Identify which cell holds the provided text, then report its (X, Y) central coordinate. 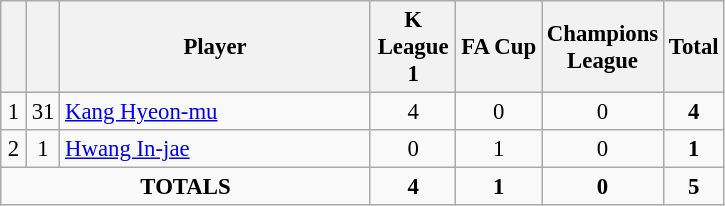
Champions League (603, 47)
31 (42, 112)
K League 1 (413, 47)
Hwang In-jae (216, 149)
FA Cup (499, 47)
Kang Hyeon-mu (216, 112)
TOTALS (186, 187)
Total (694, 47)
Player (216, 47)
2 (14, 149)
5 (694, 187)
